Scan for the cell matching the given text and deliver its [X, Y] coordinate at center. 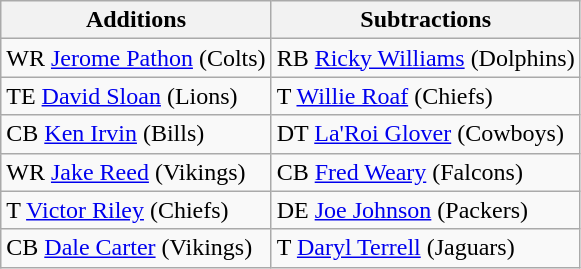
T Daryl Terrell (Jaguars) [426, 248]
T Victor Riley (Chiefs) [136, 210]
Subtractions [426, 20]
CB Dale Carter (Vikings) [136, 248]
DT La'Roi Glover (Cowboys) [426, 134]
WR Jake Reed (Vikings) [136, 172]
WR Jerome Pathon (Colts) [136, 58]
CB Fred Weary (Falcons) [426, 172]
T Willie Roaf (Chiefs) [426, 96]
TE David Sloan (Lions) [136, 96]
DE Joe Johnson (Packers) [426, 210]
CB Ken Irvin (Bills) [136, 134]
RB Ricky Williams (Dolphins) [426, 58]
Additions [136, 20]
